Return the (x, y) coordinate for the center point of the cell that contains the specified text.  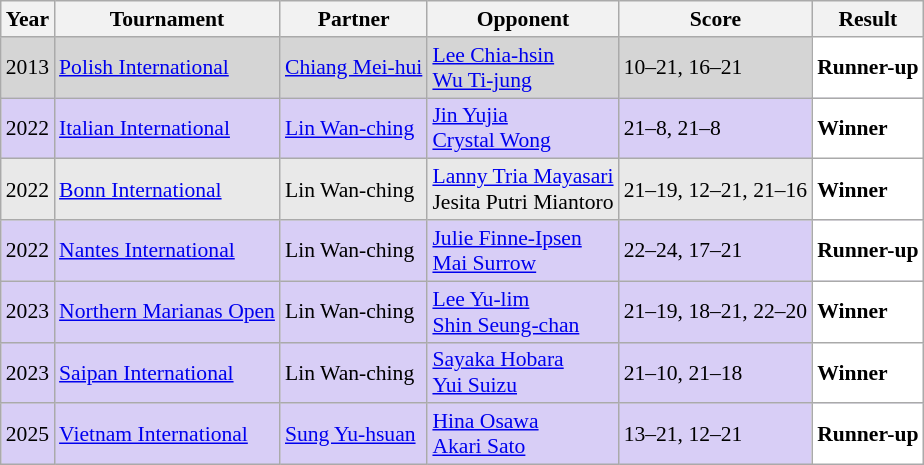
21–10, 21–18 (716, 372)
Chiang Mei-hui (354, 68)
Julie Finne-Ipsen Mai Surrow (522, 250)
10–21, 16–21 (716, 68)
Polish International (167, 68)
21–8, 21–8 (716, 128)
Score (716, 19)
Partner (354, 19)
Tournament (167, 19)
Year (28, 19)
2025 (28, 434)
Result (868, 19)
Hina Osawa Akari Sato (522, 434)
2013 (28, 68)
Northern Marianas Open (167, 312)
Bonn International (167, 190)
21–19, 18–21, 22–20 (716, 312)
13–21, 12–21 (716, 434)
Opponent (522, 19)
Lee Yu-lim Shin Seung-chan (522, 312)
Jin Yujia Crystal Wong (522, 128)
Lanny Tria Mayasari Jesita Putri Miantoro (522, 190)
21–19, 12–21, 21–16 (716, 190)
Saipan International (167, 372)
Vietnam International (167, 434)
Nantes International (167, 250)
Sayaka Hobara Yui Suizu (522, 372)
Sung Yu-hsuan (354, 434)
Italian International (167, 128)
22–24, 17–21 (716, 250)
Lee Chia-hsin Wu Ti-jung (522, 68)
